Locate the cell with the specified text and output its (x, y) center coordinate. 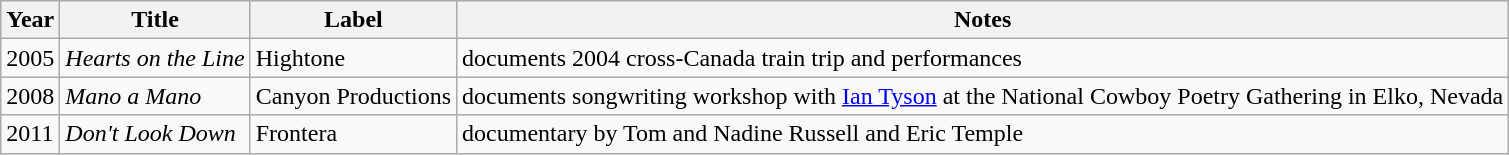
2008 (30, 96)
Year (30, 20)
2011 (30, 134)
Hightone (353, 58)
Notes (983, 20)
Title (155, 20)
Mano a Mano (155, 96)
documents songwriting workshop with Ian Tyson at the National Cowboy Poetry Gathering in Elko, Nevada (983, 96)
Frontera (353, 134)
documents 2004 cross-Canada train trip and performances (983, 58)
2005 (30, 58)
documentary by Tom and Nadine Russell and Eric Temple (983, 134)
Don't Look Down (155, 134)
Canyon Productions (353, 96)
Label (353, 20)
Hearts on the Line (155, 58)
